For the text-containing cell, return its midpoint in (X, Y) coordinate format. 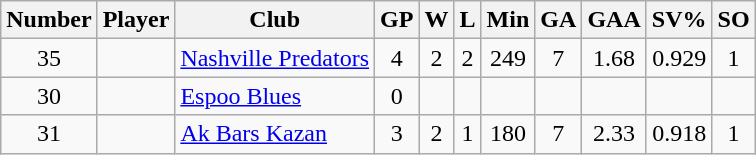
30 (49, 96)
Number (49, 20)
31 (49, 134)
1.68 (614, 58)
Nashville Predators (275, 58)
Player (136, 20)
0.929 (679, 58)
0.918 (679, 134)
249 (508, 58)
GA (558, 20)
4 (397, 58)
SO (734, 20)
0 (397, 96)
L (468, 20)
180 (508, 134)
GP (397, 20)
W (436, 20)
Club (275, 20)
GAA (614, 20)
Espoo Blues (275, 96)
35 (49, 58)
Ak Bars Kazan (275, 134)
Min (508, 20)
3 (397, 134)
SV% (679, 20)
2.33 (614, 134)
